Identify which cell holds the provided text, then report its (x, y) central coordinate. 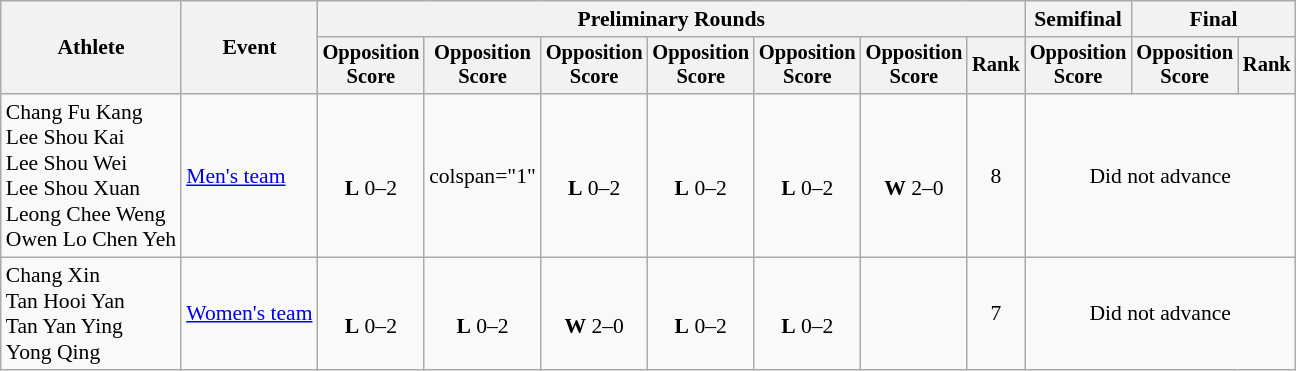
Chang XinTan Hooi YanTan Yan YingYong Qing (91, 314)
8 (996, 176)
Men's team (249, 176)
7 (996, 314)
Women's team (249, 314)
Final (1213, 19)
Event (249, 48)
colspan="1" (482, 176)
Athlete (91, 48)
Chang Fu KangLee Shou KaiLee Shou WeiLee Shou XuanLeong Chee WengOwen Lo Chen Yeh (91, 176)
Semifinal (1078, 19)
Preliminary Rounds (672, 19)
